Capture the cell that displays the provided text and extract its [X, Y] central coordinate. 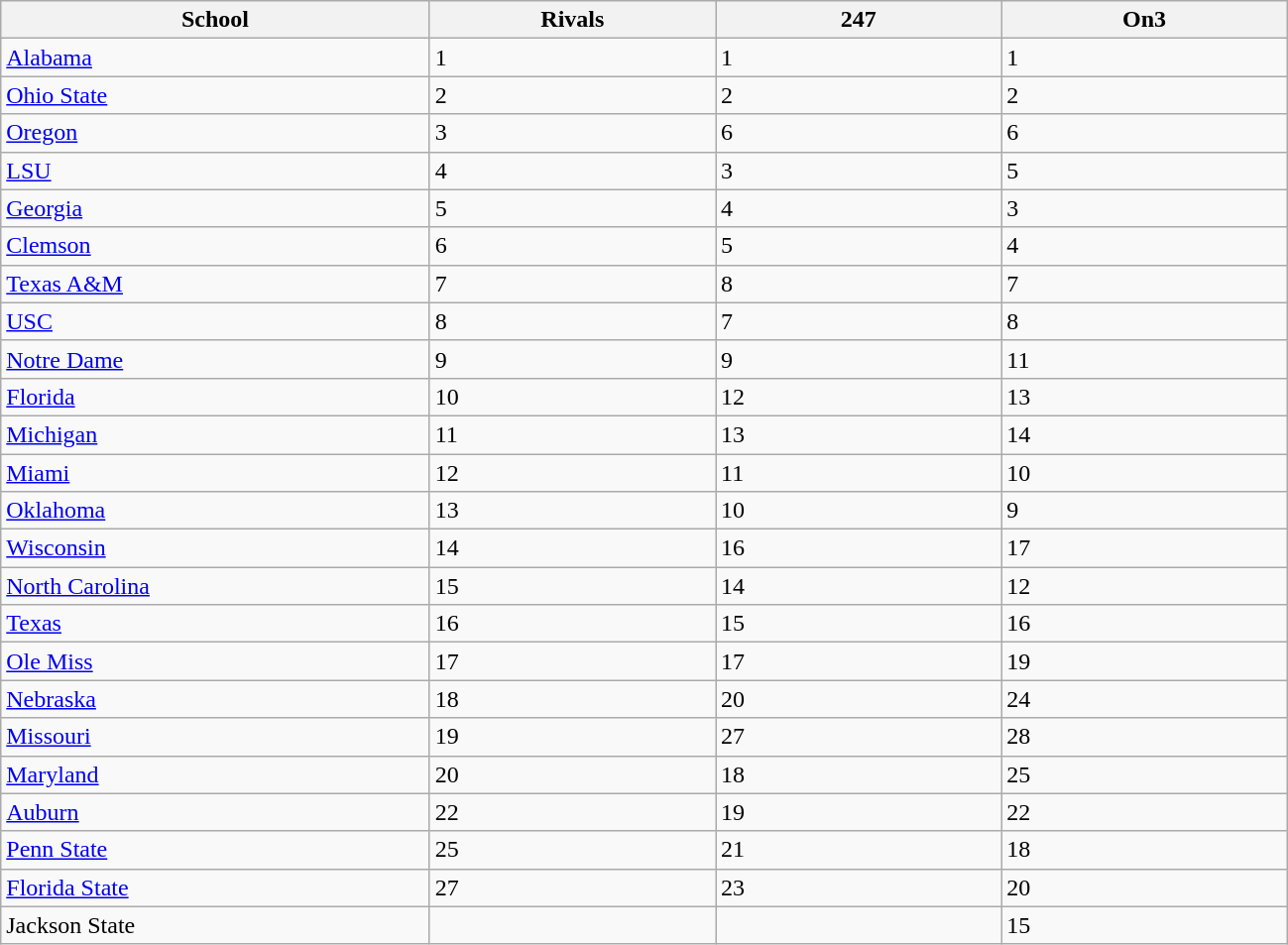
Wisconsin [215, 548]
28 [1144, 737]
Florida [215, 397]
24 [1144, 699]
Ole Miss [215, 661]
Miami [215, 473]
Alabama [215, 58]
Texas A&M [215, 284]
Maryland [215, 774]
Texas [215, 624]
Notre Dame [215, 359]
Jackson State [215, 925]
North Carolina [215, 586]
Florida State [215, 887]
Nebraska [215, 699]
Oklahoma [215, 511]
Michigan [215, 434]
LSU [215, 171]
21 [859, 850]
Clemson [215, 246]
Oregon [215, 133]
USC [215, 321]
Georgia [215, 208]
Penn State [215, 850]
Ohio State [215, 95]
23 [859, 887]
School [215, 20]
Rivals [572, 20]
Auburn [215, 812]
On3 [1144, 20]
Missouri [215, 737]
247 [859, 20]
